Return the [x, y] coordinate for the center point of the cell that contains the specified text.  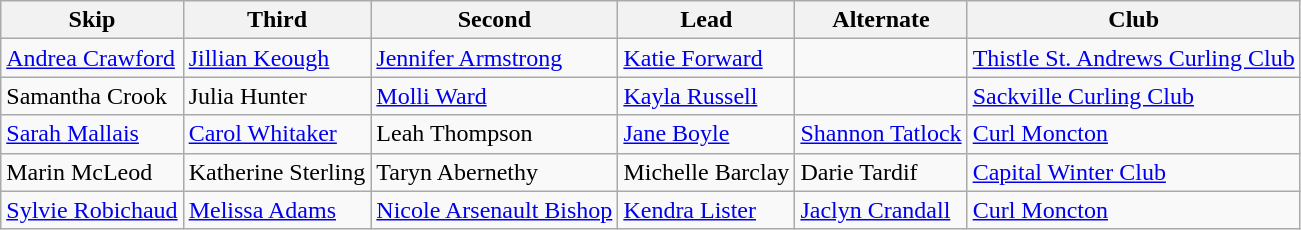
Sarah Mallais [92, 134]
Third [277, 20]
Melissa Adams [277, 210]
Sylvie Robichaud [92, 210]
Michelle Barclay [706, 172]
Molli Ward [494, 96]
Leah Thompson [494, 134]
Shannon Tatlock [881, 134]
Capital Winter Club [1134, 172]
Carol Whitaker [277, 134]
Andrea Crawford [92, 58]
Marin McLeod [92, 172]
Kendra Lister [706, 210]
Alternate [881, 20]
Club [1134, 20]
Julia Hunter [277, 96]
Katie Forward [706, 58]
Second [494, 20]
Jaclyn Crandall [881, 210]
Jillian Keough [277, 58]
Thistle St. Andrews Curling Club [1134, 58]
Taryn Abernethy [494, 172]
Nicole Arsenault Bishop [494, 210]
Jane Boyle [706, 134]
Jennifer Armstrong [494, 58]
Samantha Crook [92, 96]
Katherine Sterling [277, 172]
Kayla Russell [706, 96]
Sackville Curling Club [1134, 96]
Darie Tardif [881, 172]
Lead [706, 20]
Skip [92, 20]
